Scan for the cell matching the given text and deliver its (X, Y) coordinate at center. 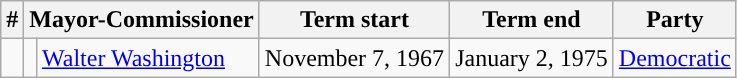
Term start (354, 20)
Party (674, 20)
Term end (532, 20)
November 7, 1967 (354, 58)
Democratic (674, 58)
Mayor-Commissioner (142, 20)
January 2, 1975 (532, 58)
# (12, 20)
Walter Washington (148, 58)
